Extract the [x, y] coordinate from the center of the cell holding the provided text.  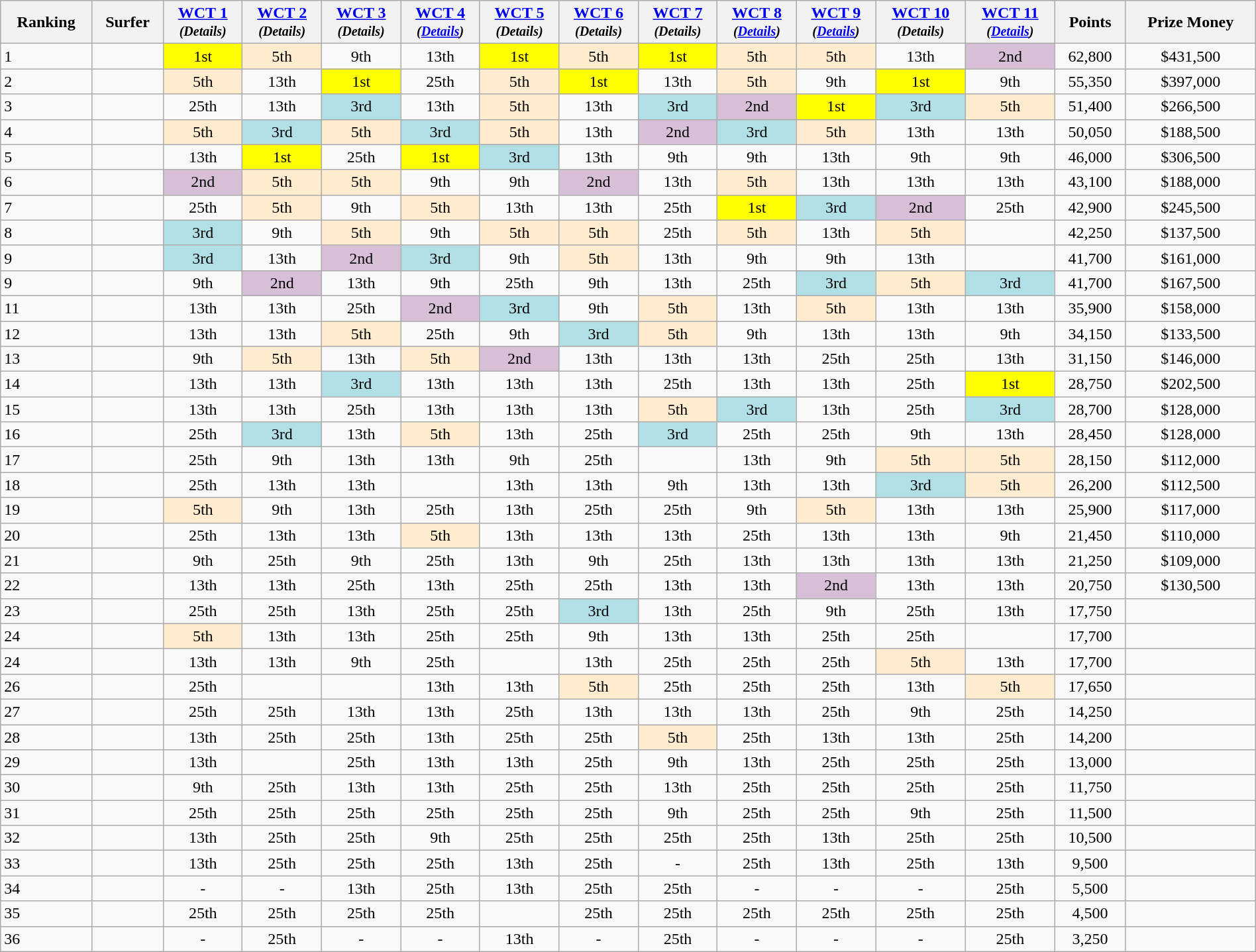
28,150 [1090, 460]
WCT 5 (Details) [519, 23]
WCT 9 (Details) [836, 23]
25,900 [1090, 510]
$431,500 [1190, 56]
35 [46, 914]
13 [46, 359]
42,900 [1090, 207]
55,350 [1090, 81]
15 [46, 409]
$117,000 [1190, 510]
17,650 [1090, 686]
18 [46, 485]
$188,000 [1190, 182]
$112,000 [1190, 460]
$167,500 [1190, 283]
WCT 3 (Details) [360, 23]
$306,500 [1190, 157]
5 [46, 157]
14,250 [1090, 712]
WCT 7 (Details) [677, 23]
28,750 [1090, 384]
WCT 6 (Details) [599, 23]
2 [46, 81]
34,150 [1090, 333]
10,500 [1090, 838]
1 [46, 56]
13,000 [1090, 763]
20,750 [1090, 586]
36 [46, 939]
29 [46, 763]
$110,000 [1190, 535]
11,500 [1090, 813]
17 [46, 460]
21,250 [1090, 560]
$266,500 [1190, 107]
34 [46, 888]
46,000 [1090, 157]
$188,500 [1190, 132]
$245,500 [1190, 207]
62,800 [1090, 56]
28,700 [1090, 409]
21,450 [1090, 535]
26,200 [1090, 485]
11 [46, 308]
4 [46, 132]
33 [46, 863]
27 [46, 712]
11,750 [1090, 788]
WCT 4 (Details) [440, 23]
$161,000 [1190, 258]
7 [46, 207]
9,500 [1090, 863]
WCT 2 (Details) [282, 23]
51,400 [1090, 107]
WCT 1 (Details) [203, 23]
30 [46, 788]
$130,500 [1190, 586]
4,500 [1090, 914]
$158,000 [1190, 308]
Points [1090, 23]
Prize Money [1190, 23]
42,250 [1090, 233]
31,150 [1090, 359]
12 [46, 333]
43,100 [1090, 182]
26 [46, 686]
20 [46, 535]
31 [46, 813]
WCT 11 (Details) [1010, 23]
Ranking [46, 23]
WCT 8 (Details) [757, 23]
$146,000 [1190, 359]
22 [46, 586]
19 [46, 510]
6 [46, 182]
28,450 [1090, 435]
14 [46, 384]
Surfer [127, 23]
$137,500 [1190, 233]
$202,500 [1190, 384]
35,900 [1090, 308]
28 [46, 737]
17,750 [1090, 611]
50,050 [1090, 132]
$397,000 [1190, 81]
3,250 [1090, 939]
$112,500 [1190, 485]
WCT 10 (Details) [921, 23]
$133,500 [1190, 333]
$109,000 [1190, 560]
16 [46, 435]
5,500 [1090, 888]
21 [46, 560]
32 [46, 838]
3 [46, 107]
23 [46, 611]
14,200 [1090, 737]
8 [46, 233]
